Capture the cell that displays the provided text and extract its (X, Y) central coordinate. 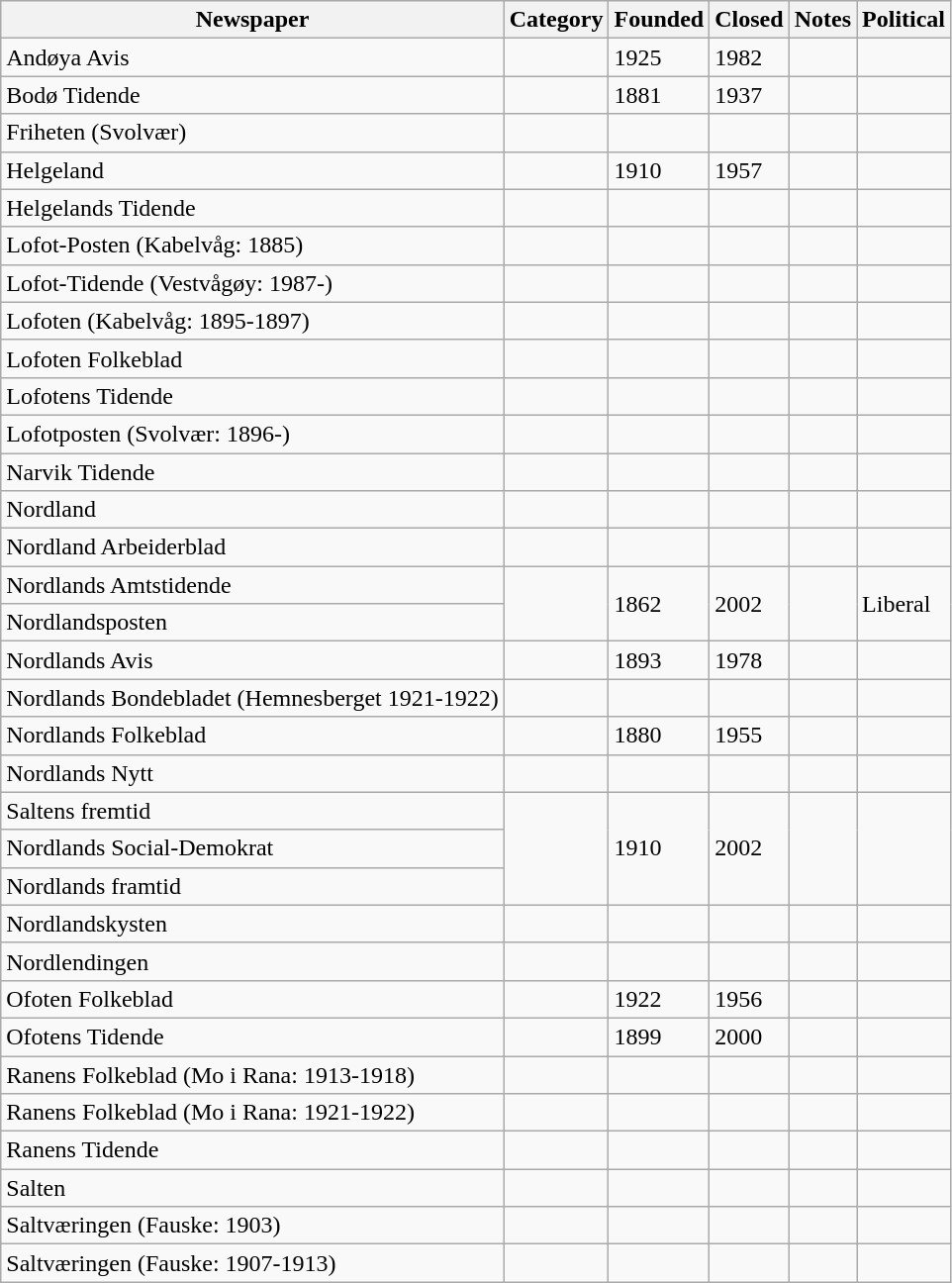
Nordlandskysten (252, 924)
Political (904, 20)
1893 (659, 660)
Notes (822, 20)
Saltværingen (Fauske: 1907-1913) (252, 1263)
Category (556, 20)
Nordlands Social-Demokrat (252, 848)
Newspaper (252, 20)
Ranens Folkeblad (Mo i Rana: 1913-1918) (252, 1074)
Ofotens Tidende (252, 1036)
Lofotposten (Svolvær: 1896-) (252, 434)
Liberal (904, 604)
Lofot-Tidende (Vestvågøy: 1987-) (252, 283)
1925 (659, 57)
1862 (659, 604)
Lofoten Folkeblad (252, 358)
1978 (749, 660)
Saltværingen (Fauske: 1903) (252, 1226)
Nordland Arbeiderblad (252, 547)
Helgeland (252, 170)
Closed (749, 20)
1881 (659, 95)
Nordlands Bondebladet (Hemnesberget 1921-1922) (252, 698)
Nordlands Nytt (252, 773)
Bodø Tidende (252, 95)
Narvik Tidende (252, 472)
1922 (659, 999)
Lofot-Posten (Kabelvåg: 1885) (252, 246)
Lofotens Tidende (252, 396)
1880 (659, 736)
Nordland (252, 510)
Ranens Tidende (252, 1150)
Ofoten Folkeblad (252, 999)
1955 (749, 736)
Lofoten (Kabelvåg: 1895-1897) (252, 321)
Nordlands Avis (252, 660)
1982 (749, 57)
Nordlands framtid (252, 886)
1956 (749, 999)
Andøya Avis (252, 57)
1937 (749, 95)
Nordlandsposten (252, 623)
Nordlands Amtstidende (252, 585)
1957 (749, 170)
2000 (749, 1036)
Nordlendingen (252, 961)
Ranens Folkeblad (Mo i Rana: 1921-1922) (252, 1113)
1899 (659, 1036)
Friheten (Svolvær) (252, 133)
Helgelands Tidende (252, 208)
Nordlands Folkeblad (252, 736)
Saltens fremtid (252, 811)
Salten (252, 1188)
Founded (659, 20)
